Identify which cell holds the provided text, then report its [x, y] central coordinate. 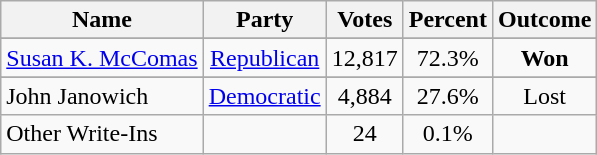
Won [544, 58]
Lost [544, 96]
12,817 [364, 58]
24 [364, 134]
John Janowich [102, 96]
Susan K. McComas [102, 58]
Name [102, 20]
4,884 [364, 96]
Percent [448, 20]
0.1% [448, 134]
27.6% [448, 96]
Votes [364, 20]
72.3% [448, 58]
Other Write-Ins [102, 134]
Party [264, 20]
Outcome [544, 20]
Democratic [264, 96]
Republican [264, 58]
